Return [X, Y] of the center of cell containing provided text 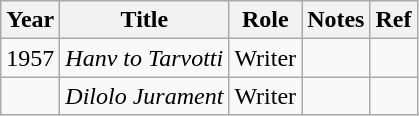
Hanv to Tarvotti [144, 58]
Notes [336, 20]
Role [266, 20]
Year [30, 20]
Title [144, 20]
1957 [30, 58]
Dilolo Jurament [144, 96]
Ref [394, 20]
